From the cell containing the given text, extract its center point as (X, Y) coordinate. 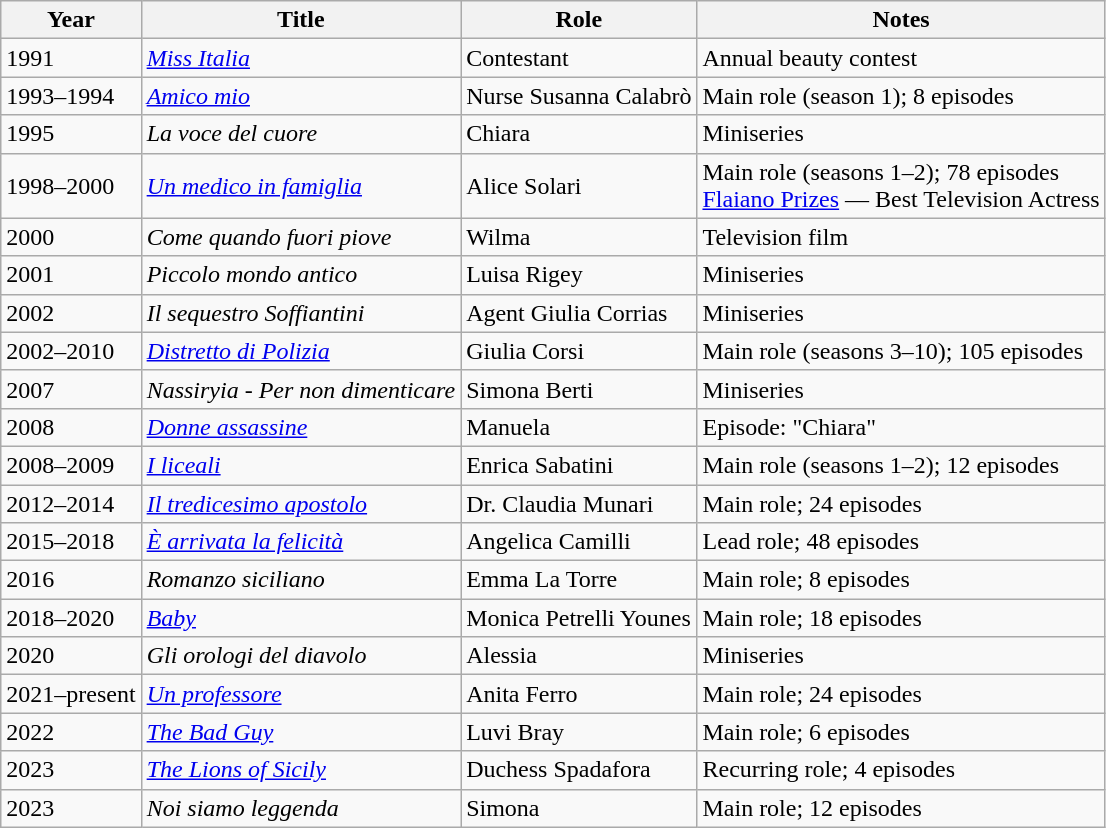
2002 (71, 313)
2018–2020 (71, 618)
2021–present (71, 694)
Enrica Sabatini (579, 465)
2020 (71, 656)
2015–2018 (71, 542)
Miss Italia (300, 58)
The Bad Guy (300, 732)
2002–2010 (71, 351)
Wilma (579, 237)
Donne assassine (300, 427)
Main role; 18 episodes (901, 618)
Television film (901, 237)
Main role (seasons 3–10); 105 episodes (901, 351)
Alice Solari (579, 186)
Un professore (300, 694)
Manuela (579, 427)
Recurring role; 4 episodes (901, 770)
Nassiryia - Per non dimenticare (300, 389)
Distretto di Polizia (300, 351)
1998–2000 (71, 186)
2008–2009 (71, 465)
Contestant (579, 58)
Alessia (579, 656)
Noi siamo leggenda (300, 808)
Episode: "Chiara" (901, 427)
Main role (seasons 1–2); 78 episodesFlaiano Prizes — Best Television Actress (901, 186)
La voce del cuore (300, 134)
Gli orologi del diavolo (300, 656)
Chiara (579, 134)
Main role (season 1); 8 episodes (901, 96)
2012–2014 (71, 503)
Luisa Rigey (579, 275)
2000 (71, 237)
Luvi Bray (579, 732)
Simona Berti (579, 389)
Baby (300, 618)
Main role (seasons 1–2); 12 episodes (901, 465)
Dr. Claudia Munari (579, 503)
I liceali (300, 465)
2016 (71, 580)
Main role; 12 episodes (901, 808)
Annual beauty contest (901, 58)
Piccolo mondo antico (300, 275)
Main role; 6 episodes (901, 732)
Simona (579, 808)
Agent Giulia Corrias (579, 313)
Un medico in famiglia (300, 186)
2001 (71, 275)
Notes (901, 20)
1991 (71, 58)
Main role; 8 episodes (901, 580)
Nurse Susanna Calabrò (579, 96)
2007 (71, 389)
1995 (71, 134)
Duchess Spadafora (579, 770)
Amico mio (300, 96)
2022 (71, 732)
Anita Ferro (579, 694)
1993–1994 (71, 96)
Come quando fuori piove (300, 237)
Lead role; 48 episodes (901, 542)
Giulia Corsi (579, 351)
Monica Petrelli Younes (579, 618)
Angelica Camilli (579, 542)
Romanzo siciliano (300, 580)
Year (71, 20)
The Lions of Sicily (300, 770)
Il tredicesimo apostolo (300, 503)
Role (579, 20)
Il sequestro Soffiantini (300, 313)
Title (300, 20)
2008 (71, 427)
Emma La Torre (579, 580)
È arrivata la felicità (300, 542)
